Pinpoint the cell where the given text exists, returning its (x, y) midpoint coordinate. 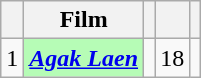
18 (172, 58)
Agak Laen (84, 58)
1 (12, 58)
Film (84, 20)
